From the cell containing the given text, extract its center point as [X, Y] coordinate. 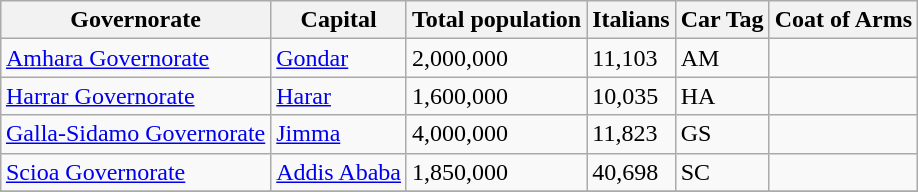
AM [722, 58]
Harar [339, 96]
GS [722, 134]
Addis Ababa [339, 172]
Scioa Governorate [135, 172]
40,698 [631, 172]
Galla-Sidamo Governorate [135, 134]
Amhara Governorate [135, 58]
4,000,000 [496, 134]
Total population [496, 20]
Gondar [339, 58]
11,103 [631, 58]
Jimma [339, 134]
Car Tag [722, 20]
2,000,000 [496, 58]
1,600,000 [496, 96]
1,850,000 [496, 172]
Capital [339, 20]
Coat of Arms [843, 20]
11,823 [631, 134]
Harrar Governorate [135, 96]
SC [722, 172]
HA [722, 96]
10,035 [631, 96]
Governorate [135, 20]
Italians [631, 20]
